Pinpoint the cell where the given text exists, returning its (x, y) midpoint coordinate. 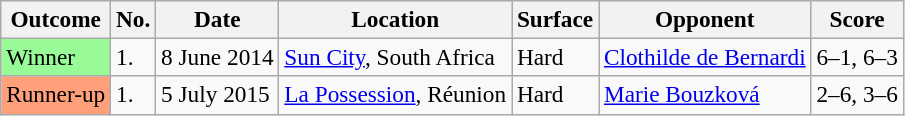
Location (396, 19)
Date (218, 19)
2–6, 3–6 (857, 95)
La Possession, Réunion (396, 95)
8 June 2014 (218, 57)
Outcome (56, 19)
Opponent (705, 19)
Sun City, South Africa (396, 57)
No. (134, 19)
Surface (556, 19)
Score (857, 19)
5 July 2015 (218, 95)
Winner (56, 57)
Runner-up (56, 95)
Marie Bouzková (705, 95)
Clothilde de Bernardi (705, 57)
6–1, 6–3 (857, 57)
